Determine the [x, y] coordinate at the center of the cell enclosing the given text.  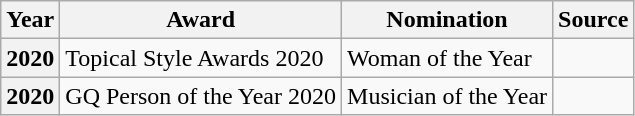
GQ Person of the Year 2020 [201, 96]
Woman of the Year [448, 58]
Musician of the Year [448, 96]
Nomination [448, 20]
Source [594, 20]
Topical Style Awards 2020 [201, 58]
Award [201, 20]
Year [30, 20]
